Locate the cell with the specified text and output its (x, y) center coordinate. 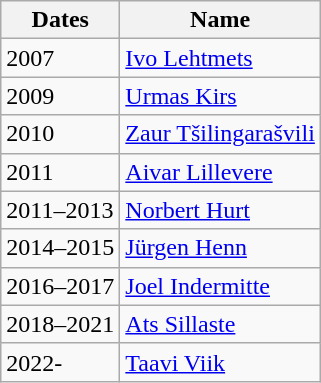
Ats Sillaste (220, 324)
Joel Indermitte (220, 286)
Name (220, 20)
Norbert Hurt (220, 210)
Taavi Viik (220, 362)
2010 (60, 134)
Zaur Tšilingarašvili (220, 134)
2011–2013 (60, 210)
Jürgen Henn (220, 248)
2016–2017 (60, 286)
2009 (60, 96)
2022- (60, 362)
Urmas Kirs (220, 96)
Aivar Lillevere (220, 172)
2014–2015 (60, 248)
Dates (60, 20)
2007 (60, 58)
2011 (60, 172)
2018–2021 (60, 324)
Ivo Lehtmets (220, 58)
